Determine the (x, y) coordinate at the center of the cell enclosing the given text.  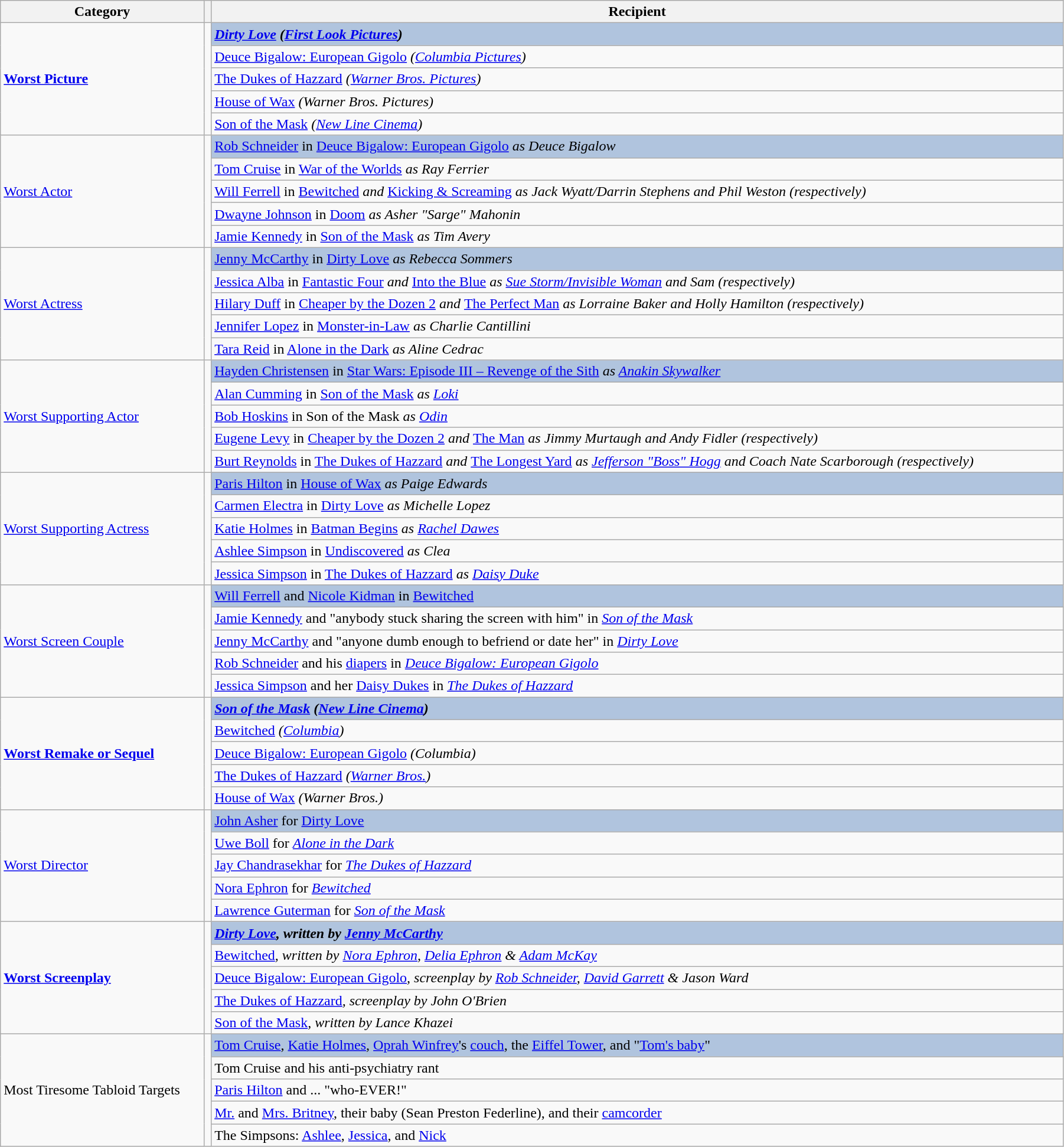
Jessica Simpson and her Daisy Dukes in The Dukes of Hazzard (638, 686)
Worst Supporting Actor (103, 416)
Dirty Love (First Look Pictures) (638, 34)
Paris Hilton in House of Wax as Paige Edwards (638, 483)
Eugene Levy in Cheaper by the Dozen 2 and The Man as Jimmy Murtaugh and Andy Fidler (respectively) (638, 439)
Rob Schneider and his diapers in Deuce Bigalow: European Gigolo (638, 664)
Recipient (638, 12)
Deuce Bigalow: European Gigolo (Columbia Pictures) (638, 57)
Carmen Electra in Dirty Love as Michelle Lopez (638, 506)
Tara Reid in Alone in the Dark as Aline Cedrac (638, 349)
Worst Director (103, 865)
Most Tiresome Tabloid Targets (103, 1090)
The Simpsons: Ashlee, Jessica, and Nick (638, 1135)
Tom Cruise in War of the Worlds as Ray Ferrier (638, 169)
Deuce Bigalow: European Gigolo, screenplay by Rob Schneider, David Garrett & Jason Ward (638, 978)
Mr. and Mrs. Britney, their baby (Sean Preston Federline), and their camcorder (638, 1113)
Worst Supporting Actress (103, 528)
Worst Picture (103, 79)
Tom Cruise, Katie Holmes, Oprah Winfrey's couch, the Eiffel Tower, and "Tom's baby" (638, 1045)
Jenny McCarthy and "anyone dumb enough to befriend or date her" in Dirty Love (638, 641)
Ashlee Simpson in Undiscovered as Clea (638, 551)
Uwe Boll for Alone in the Dark (638, 843)
Hilary Duff in Cheaper by the Dozen 2 and The Perfect Man as Lorraine Baker and Holly Hamilton (respectively) (638, 304)
Will Ferrell in Bewitched and Kicking & Screaming as Jack Wyatt/Darrin Stephens and Phil Weston (respectively) (638, 191)
Worst Screen Couple (103, 641)
Jessica Alba in Fantastic Four and Into the Blue as Sue Storm/Invisible Woman and Sam (respectively) (638, 282)
John Asher for Dirty Love (638, 821)
The Dukes of Hazzard, screenplay by John O'Brien (638, 1001)
Lawrence Guterman for Son of the Mask (638, 910)
House of Wax (Warner Bros. Pictures) (638, 102)
Jamie Kennedy and "anybody stuck sharing the screen with him" in Son of the Mask (638, 618)
Jessica Simpson in The Dukes of Hazzard as Daisy Duke (638, 573)
Tom Cruise and his anti-psychiatry rant (638, 1068)
Worst Screenplay (103, 978)
Nora Ephron for Bewitched (638, 888)
Deuce Bigalow: European Gigolo (Columbia) (638, 753)
Jay Chandrasekhar for The Dukes of Hazzard (638, 865)
Dirty Love, written by Jenny McCarthy (638, 933)
House of Wax (Warner Bros.) (638, 798)
Bob Hoskins in Son of the Mask as Odin (638, 416)
Jennifer Lopez in Monster-in-Law as Charlie Cantillini (638, 326)
Bewitched, written by Nora Ephron, Delia Ephron & Adam McKay (638, 955)
Alan Cumming in Son of the Mask as Loki (638, 394)
Will Ferrell and Nicole Kidman in Bewitched (638, 596)
Category (103, 12)
Paris Hilton and ... "who-EVER!" (638, 1090)
The Dukes of Hazzard (Warner Bros. Pictures) (638, 79)
Hayden Christensen in Star Wars: Episode III – Revenge of the Sith as Anakin Skywalker (638, 371)
Bewitched (Columbia) (638, 731)
The Dukes of Hazzard (Warner Bros.) (638, 776)
Rob Schneider in Deuce Bigalow: European Gigolo as Deuce Bigalow (638, 146)
Worst Actress (103, 303)
Jamie Kennedy in Son of the Mask as Tim Avery (638, 236)
Burt Reynolds in The Dukes of Hazzard and The Longest Yard as Jefferson "Boss" Hogg and Coach Nate Scarborough (respectively) (638, 461)
Worst Remake or Sequel (103, 753)
Dwayne Johnson in Doom as Asher "Sarge" Mahonin (638, 214)
Son of the Mask, written by Lance Khazei (638, 1023)
Jenny McCarthy in Dirty Love as Rebecca Sommers (638, 259)
Worst Actor (103, 191)
Katie Holmes in Batman Begins as Rachel Dawes (638, 528)
